Scan for the cell matching the given text and deliver its [X, Y] coordinate at center. 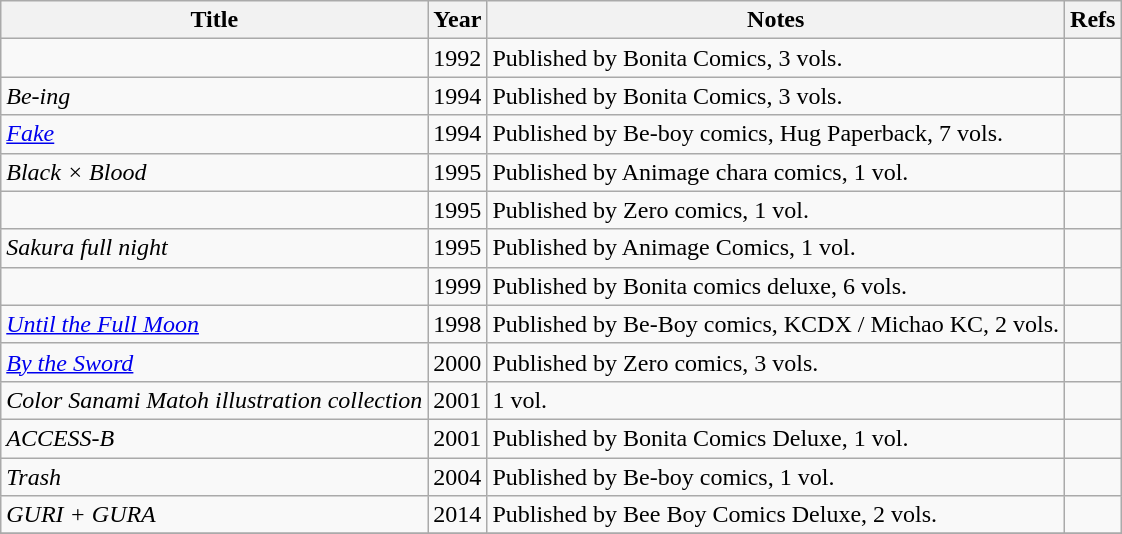
Published by Bee Boy Comics Deluxe, 2 vols. [776, 515]
2000 [458, 362]
2014 [458, 515]
Year [458, 20]
Published by Animage chara comics, 1 vol. [776, 172]
1999 [458, 286]
Notes [776, 20]
Published by Zero comics, 1 vol. [776, 210]
Published by Bonita comics deluxe, 6 vols. [776, 286]
Black × Blood [214, 172]
2004 [458, 477]
Published by Animage Comics, 1 vol. [776, 248]
Sakura full night [214, 248]
Refs [1093, 20]
Published by Be-boy comics, Hug Paperback, 7 vols. [776, 134]
Trash [214, 477]
1998 [458, 324]
Color Sanami Matoh illustration collection [214, 400]
Fake [214, 134]
Published by Be-boy comics, 1 vol. [776, 477]
Published by Be-Boy comics, KCDX / Michao KC, 2 vols. [776, 324]
1992 [458, 58]
By the Sword [214, 362]
Be-ing [214, 96]
GURI + GURA [214, 515]
ACCESS-B [214, 438]
Title [214, 20]
Published by Bonita Comics Deluxe, 1 vol. [776, 438]
Published by Zero comics, 3 vols. [776, 362]
1 vol. [776, 400]
Until the Full Moon [214, 324]
